Return (x, y) of the center of cell containing provided text 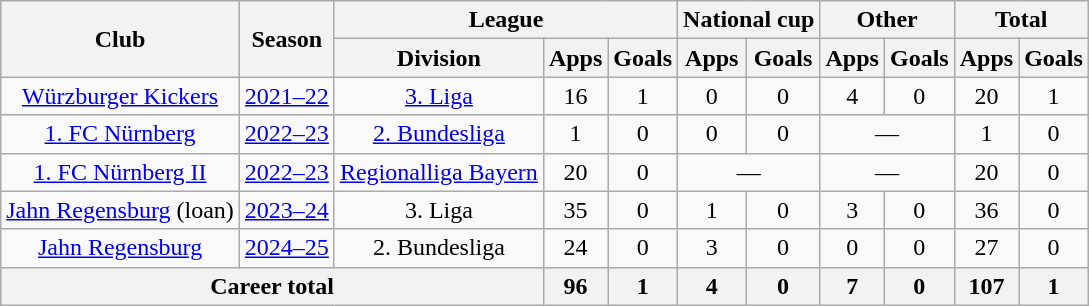
Jahn Regensburg (loan) (120, 210)
Club (120, 39)
Division (438, 58)
27 (986, 248)
24 (575, 248)
35 (575, 210)
2021–22 (286, 96)
Other (887, 20)
Regionalliga Bayern (438, 172)
1. FC Nürnberg (120, 134)
Season (286, 39)
1. FC Nürnberg II (120, 172)
Total (1021, 20)
Jahn Regensburg (120, 248)
National cup (749, 20)
36 (986, 210)
Career total (272, 286)
7 (852, 286)
League (506, 20)
16 (575, 96)
96 (575, 286)
2024–25 (286, 248)
Würzburger Kickers (120, 96)
2023–24 (286, 210)
107 (986, 286)
